From the cell containing the given text, extract its center point as (X, Y) coordinate. 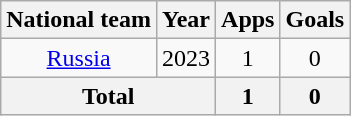
Year (186, 20)
Total (108, 96)
Goals (315, 20)
2023 (186, 58)
National team (79, 20)
Apps (248, 20)
Russia (79, 58)
